Provide the (x, y) coordinate of the cell's center where the given text is located.  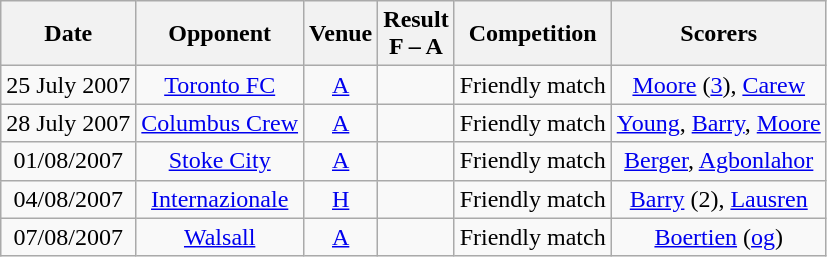
ResultF – A (416, 34)
Young, Barry, Moore (718, 123)
Competition (532, 34)
Scorers (718, 34)
Toronto FC (220, 85)
Berger, Agbonlahor (718, 161)
H (341, 199)
Columbus Crew (220, 123)
Date (68, 34)
Barry (2), Lausren (718, 199)
Walsall (220, 237)
01/08/2007 (68, 161)
Moore (3), Carew (718, 85)
Venue (341, 34)
Opponent (220, 34)
25 July 2007 (68, 85)
07/08/2007 (68, 237)
Internazionale (220, 199)
Boertien (og) (718, 237)
28 July 2007 (68, 123)
04/08/2007 (68, 199)
Stoke City (220, 161)
